For the text-containing cell, return its midpoint in (X, Y) coordinate format. 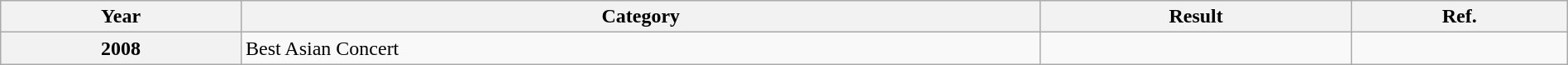
Year (121, 17)
Category (640, 17)
Best Asian Concert (640, 48)
2008 (121, 48)
Result (1196, 17)
Ref. (1459, 17)
